From the cell containing the given text, extract its center point as [x, y] coordinate. 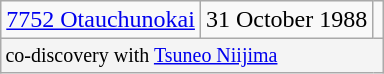
31 October 1988 [286, 20]
co-discovery with Tsuneo Niijima [192, 56]
7752 Otauchunokai [101, 20]
